Extract the [x, y] coordinate from the center of the cell holding the provided text.  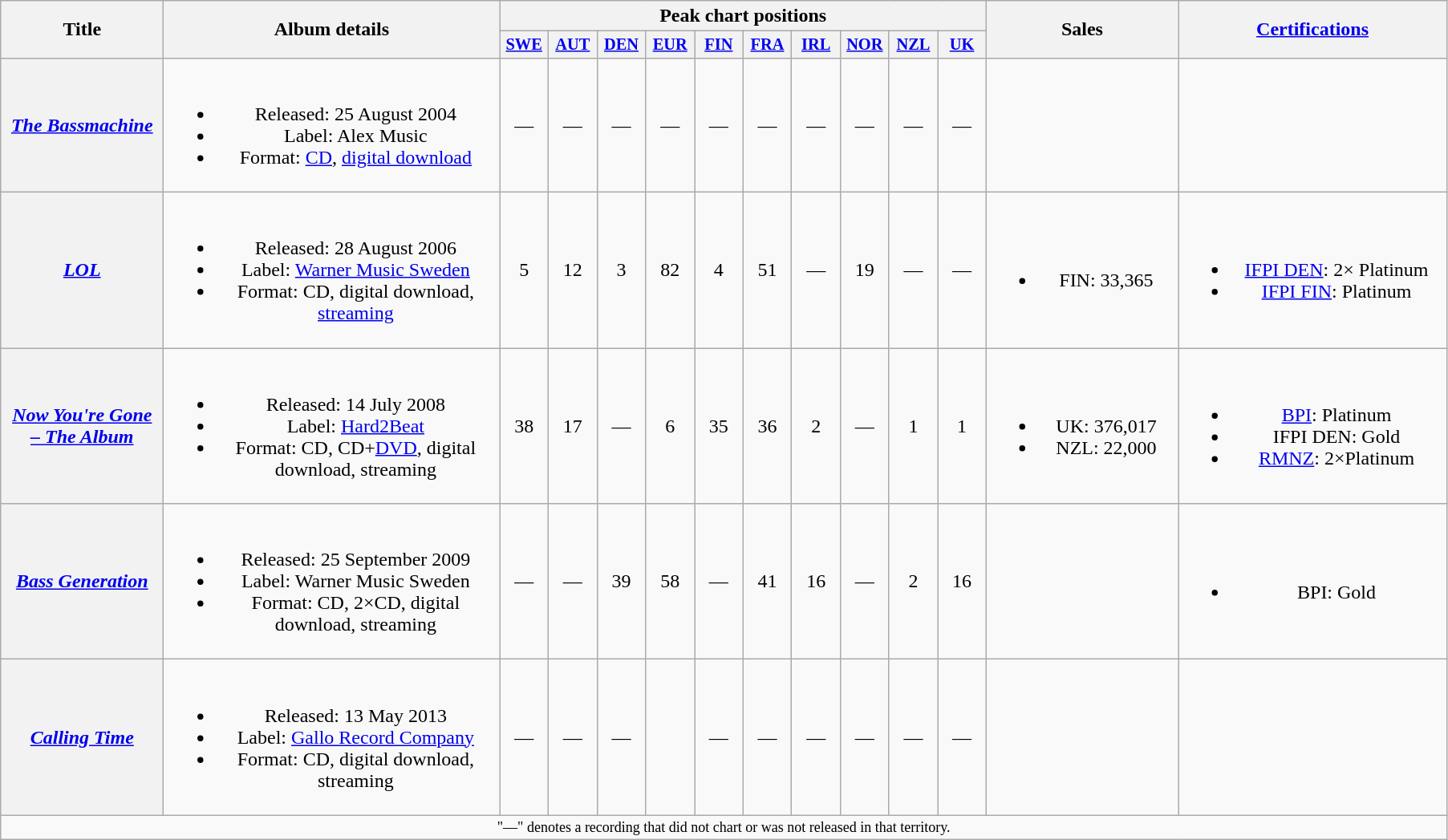
Title [82, 30]
38 [525, 426]
BPI: Gold [1312, 582]
Sales [1081, 30]
EUR [671, 45]
51 [767, 270]
17 [573, 426]
NZL [913, 45]
35 [719, 426]
DEN [621, 45]
IFPI DEN: 2× PlatinumIFPI FIN: Platinum [1312, 270]
Released: 25 August 2004Label: Alex MusicFormat: CD, digital download [332, 125]
FIN [719, 45]
Calling Time [82, 737]
BPI: PlatinumIFPI DEN: GoldRMNZ: 2×Platinum [1312, 426]
41 [767, 582]
6 [671, 426]
Released: 28 August 2006Label: Warner Music SwedenFormat: CD, digital download, streaming [332, 270]
UK: 376,017NZL: 22,000 [1081, 426]
Bass Generation [82, 582]
58 [671, 582]
"—" denotes a recording that did not chart or was not released in that territory. [724, 828]
NOR [865, 45]
Peak chart positions [743, 16]
39 [621, 582]
Released: 14 July 2008Label: Hard2BeatFormat: CD, CD+DVD, digital download, streaming [332, 426]
Now You're Gone – The Album [82, 426]
82 [671, 270]
19 [865, 270]
Album details [332, 30]
4 [719, 270]
LOL [82, 270]
5 [525, 270]
AUT [573, 45]
FIN: 33,365 [1081, 270]
3 [621, 270]
Released: 13 May 2013Label: Gallo Record CompanyFormat: CD, digital download, streaming [332, 737]
UK [963, 45]
SWE [525, 45]
IRL [817, 45]
Released: 25 September 2009Label: Warner Music SwedenFormat: CD, 2×CD, digital download, streaming [332, 582]
36 [767, 426]
The Bassmachine [82, 125]
12 [573, 270]
FRA [767, 45]
Certifications [1312, 30]
